Extract the (X, Y) coordinate from the center of the cell holding the provided text.  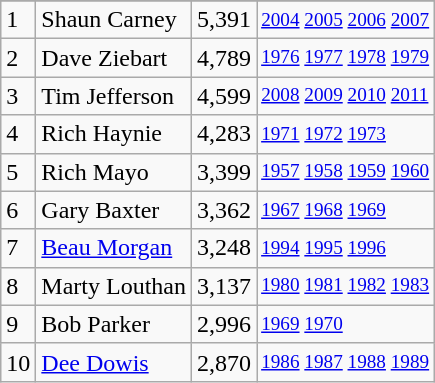
Tim Jefferson (114, 96)
1980 1981 1982 1983 (346, 286)
8 (18, 286)
4 (18, 134)
2,996 (224, 324)
3,399 (224, 172)
Dave Ziebart (114, 58)
4,599 (224, 96)
2 (18, 58)
4,283 (224, 134)
1994 1995 1996 (346, 248)
7 (18, 248)
Shaun Carney (114, 20)
1976 1977 1978 1979 (346, 58)
9 (18, 324)
Bob Parker (114, 324)
1 (18, 20)
1967 1968 1969 (346, 210)
10 (18, 362)
2004 2005 2006 2007 (346, 20)
1971 1972 1973 (346, 134)
3,248 (224, 248)
Rich Mayo (114, 172)
Beau Morgan (114, 248)
6 (18, 210)
4,789 (224, 58)
Rich Haynie (114, 134)
Gary Baxter (114, 210)
Dee Dowis (114, 362)
1969 1970 (346, 324)
5,391 (224, 20)
2,870 (224, 362)
3,137 (224, 286)
5 (18, 172)
Marty Louthan (114, 286)
2008 2009 2010 2011 (346, 96)
3,362 (224, 210)
3 (18, 96)
1957 1958 1959 1960 (346, 172)
1986 1987 1988 1989 (346, 362)
